From the cell containing the given text, extract its center point as (x, y) coordinate. 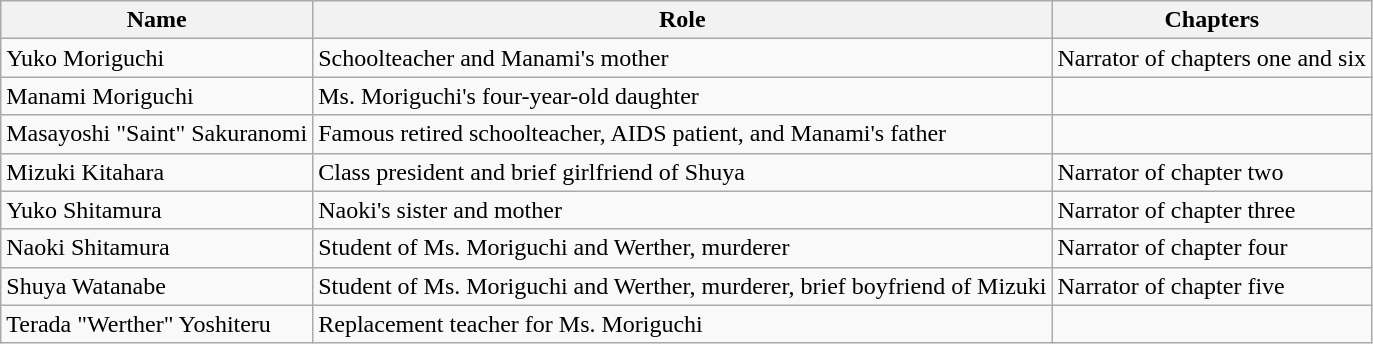
Chapters (1212, 20)
Shuya Watanabe (157, 286)
Narrator of chapters one and six (1212, 58)
Famous retired schoolteacher, AIDS patient, and Manami's father (682, 134)
Terada "Werther" Yoshiteru (157, 324)
Manami Moriguchi (157, 96)
Yuko Moriguchi (157, 58)
Class president and brief girlfriend of Shuya (682, 172)
Name (157, 20)
Mizuki Kitahara (157, 172)
Role (682, 20)
Narrator of chapter two (1212, 172)
Schoolteacher and Manami's mother (682, 58)
Narrator of chapter five (1212, 286)
Replacement teacher for Ms. Moriguchi (682, 324)
Narrator of chapter four (1212, 248)
Naoki Shitamura (157, 248)
Yuko Shitamura (157, 210)
Student of Ms. Moriguchi and Werther, murderer (682, 248)
Masayoshi "Saint" Sakuranomi (157, 134)
Narrator of chapter three (1212, 210)
Ms. Moriguchi's four-year-old daughter (682, 96)
Naoki's sister and mother (682, 210)
Student of Ms. Moriguchi and Werther, murderer, brief boyfriend of Mizuki (682, 286)
